Capture the cell that displays the provided text and extract its [X, Y] central coordinate. 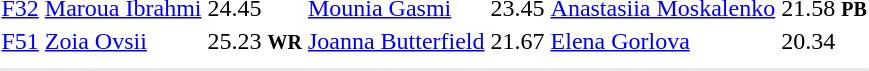
25.23 WR [254, 41]
20.34 [824, 41]
Joanna Butterfield [396, 41]
Elena Gorlova [663, 41]
Zoia Ovsii [123, 41]
F51 [20, 41]
21.67 [518, 41]
